Provide the (x, y) coordinate of the cell's center where the given text is located.  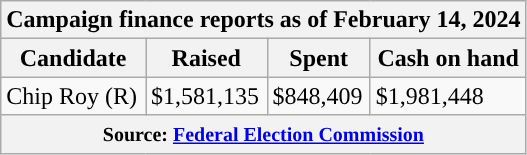
$1,581,135 (207, 96)
Candidate (74, 58)
Chip Roy (R) (74, 96)
$848,409 (318, 96)
$1,981,448 (448, 96)
Cash on hand (448, 58)
Source: Federal Election Commission (264, 134)
Raised (207, 58)
Campaign finance reports as of February 14, 2024 (264, 20)
Spent (318, 58)
